Capture the cell that displays the provided text and extract its [x, y] central coordinate. 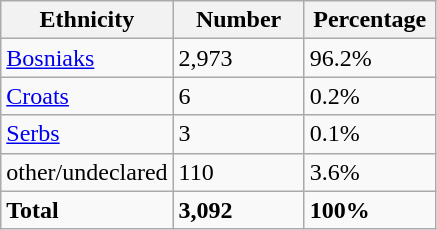
other/undeclared [87, 172]
100% [370, 210]
Croats [87, 96]
Bosniaks [87, 58]
Percentage [370, 20]
6 [238, 96]
0.2% [370, 96]
3,092 [238, 210]
3.6% [370, 172]
Serbs [87, 134]
0.1% [370, 134]
3 [238, 134]
Ethnicity [87, 20]
110 [238, 172]
2,973 [238, 58]
96.2% [370, 58]
Total [87, 210]
Number [238, 20]
